Provide the (X, Y) coordinate of the cell's center where the given text is located.  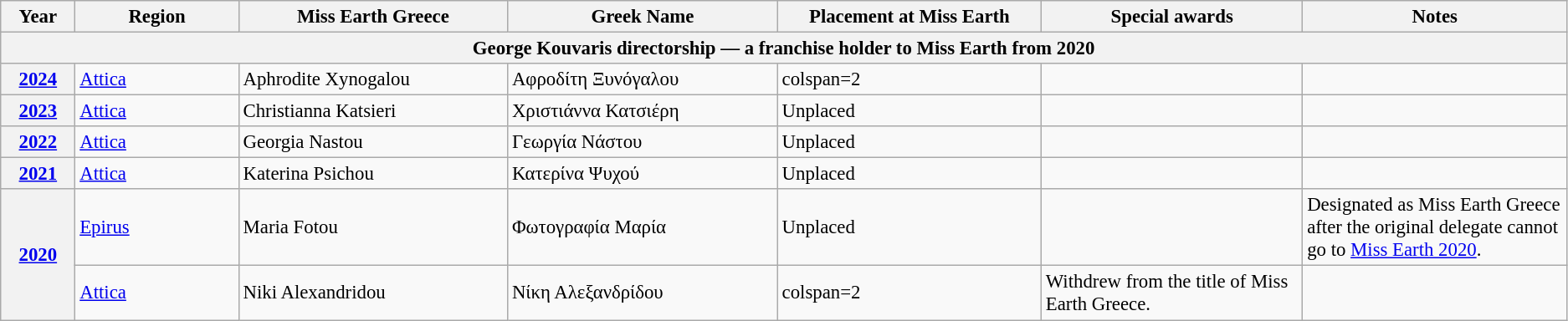
Christianna Katsieri (373, 111)
Designated as Miss Earth Greece after the original delegate cannot go to Miss Earth 2020. (1435, 227)
Notes (1435, 17)
2024 (38, 79)
Katerina Psichou (373, 174)
2022 (38, 142)
Special awards (1171, 17)
2023 (38, 111)
Αφροδίτη Ξυνόγαλου (643, 79)
2021 (38, 174)
Year (38, 17)
2020 (38, 254)
Placement at Miss Earth (909, 17)
Miss Earth Greece (373, 17)
Aphrodite Xynogalou (373, 79)
Region (157, 17)
Φωτογραφία Μαρία (643, 227)
Χριστιάννα Κατσιέρη (643, 111)
Maria Fotou (373, 227)
Epirus (157, 227)
Withdrew from the title of Miss Earth Greece. (1171, 293)
George Kouvaris directorship — a franchise holder to Miss Earth from 2020 (784, 48)
Greek Name (643, 17)
Niki Alexandridou (373, 293)
Νίκη Αλεξανδρίδου (643, 293)
Κατερίνα Ψυχού (643, 174)
Γεωργία Νάστου (643, 142)
Georgia Nastou (373, 142)
